Determine the (X, Y) coordinate at the center of the cell enclosing the given text.  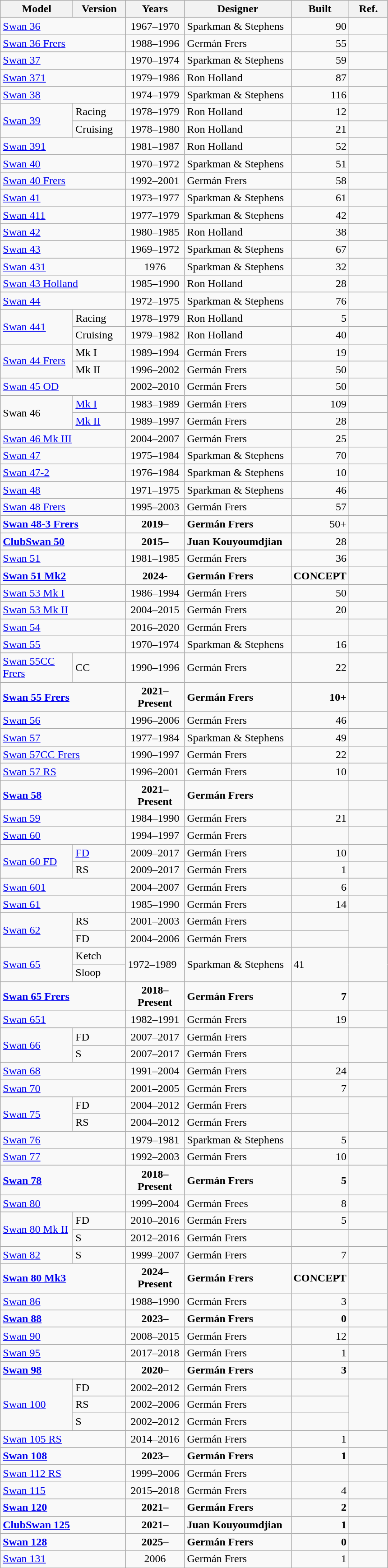
Swan 36 Frers (63, 43)
1996–2001 (155, 772)
2025– (155, 1542)
Swan 53 Mk I (63, 593)
Swan 601 (63, 887)
Swan 80 Mk3 (63, 1278)
1981–1987 (155, 146)
Swan 95 (63, 1353)
Swan 80 (63, 1203)
Swan 88 (63, 1318)
Swan 39 (37, 120)
2012–2016 (155, 1238)
1996–2006 (155, 720)
2019– (155, 524)
2001–2003 (155, 921)
4 (320, 1490)
Swan 131 (63, 1559)
Swan 40 Frers (63, 180)
116 (320, 95)
Swan 45 OD (63, 387)
1996–2002 (155, 370)
ClubSwan 50 (63, 541)
1977–1984 (155, 737)
2017–2018 (155, 1353)
1999–2006 (155, 1473)
Swan 76 (63, 1140)
Swan 51 Mk2 (63, 576)
20 (320, 610)
1972–1989 (155, 964)
2004–2015 (155, 610)
Swan 112 RS (63, 1473)
Swan 55CC Frers (37, 668)
1975–1984 (155, 455)
6 (320, 887)
70 (320, 455)
Swan 44 Frers (37, 361)
50+ (320, 524)
1978–1980 (155, 129)
Germán Frees (238, 1203)
2014–2016 (155, 1439)
Swan 55 (63, 644)
Sloop (99, 973)
2008–2015 (155, 1336)
Swan 57CC Frers (63, 754)
Swan 100 (37, 1405)
52 (320, 146)
Swan 44 (63, 301)
1981–1985 (155, 559)
Swan 61 (63, 904)
Swan 41 (63, 198)
Swan 441 (37, 327)
40 (320, 335)
Swan 75 (37, 1114)
Ref. (368, 9)
Swan 77 (63, 1157)
Swan 46 (37, 412)
1980–1985 (155, 232)
Swan 68 (63, 1071)
25 (320, 438)
1977–1979 (155, 215)
2001–2005 (155, 1088)
Model (37, 9)
76 (320, 301)
Swan 66 (37, 1045)
1967–1970 (155, 26)
Swan 48-3 Frers (63, 524)
1979–1982 (155, 335)
36 (320, 559)
90 (320, 26)
2010–2016 (155, 1221)
61 (320, 198)
14 (320, 904)
Swan 82 (37, 1255)
CC (99, 668)
Swan 80 Mk II (37, 1229)
1971–1975 (155, 490)
24 (320, 1071)
1972–1975 (155, 301)
1989–1997 (155, 421)
58 (320, 180)
Swan 48 Frers (63, 507)
Swan 105 RS (63, 1439)
Swan 411 (63, 215)
Swan 62 (37, 930)
1976 (155, 267)
10+ (320, 697)
Swan 40 (63, 163)
Swan 65 (37, 964)
1976–1984 (155, 472)
1970–1972 (155, 163)
Swan 58 (63, 795)
1983–1989 (155, 404)
1992–2001 (155, 180)
Swan 86 (63, 1301)
8 (320, 1203)
1990–1997 (155, 754)
38 (320, 232)
Swan 38 (63, 95)
Swan 57 RS (63, 772)
Swan 55 Frers (63, 697)
2 (320, 1508)
ClubSwan 125 (63, 1525)
2020– (155, 1370)
Swan 115 (63, 1490)
1974–1979 (155, 95)
16 (320, 644)
Swan 90 (63, 1336)
Version (99, 9)
1999–2004 (155, 1203)
1992–2003 (155, 1157)
1979–1986 (155, 78)
41 (320, 964)
2024- (155, 576)
51 (320, 163)
1979–1981 (155, 1140)
57 (320, 507)
Built (320, 9)
Swan 651 (63, 1019)
2004–2006 (155, 939)
Swan 57 (63, 737)
Swan 128 (63, 1542)
32 (320, 267)
55 (320, 43)
2024–Present (155, 1278)
1969–1972 (155, 250)
2015– (155, 541)
Swan 48 (63, 490)
Swan 98 (63, 1370)
Swan 70 (63, 1088)
Swan 43 Holland (63, 284)
2016–2020 (155, 627)
1991–2004 (155, 1071)
Swan 371 (63, 78)
42 (320, 215)
Ketch (99, 956)
Swan 60 (63, 836)
Swan 56 (63, 720)
Designer (238, 9)
109 (320, 404)
87 (320, 78)
Years (155, 9)
2006 (155, 1559)
Swan 46 Mk III (63, 438)
Swan 37 (63, 60)
Swan 391 (63, 146)
Swan 43 (63, 250)
Swan 54 (63, 627)
1982–1991 (155, 1019)
1990–1996 (155, 668)
2002–2006 (155, 1405)
1995–2003 (155, 507)
1988–1990 (155, 1301)
Swan 431 (63, 267)
1994–1997 (155, 836)
67 (320, 250)
Swan 51 (63, 559)
1986–1994 (155, 593)
Swan 47-2 (63, 472)
Swan 59 (63, 819)
Swan 60 FD (37, 861)
1989–1994 (155, 352)
2015–2018 (155, 1490)
59 (320, 60)
Swan 120 (63, 1508)
Swan 78 (63, 1180)
2002–2010 (155, 387)
Swan 53 Mk II (63, 610)
Swan 65 Frers (63, 996)
1988–1996 (155, 43)
Swan 108 (63, 1456)
1973–1977 (155, 198)
1984–1990 (155, 819)
Swan 42 (63, 232)
1999–2007 (155, 1255)
Swan 47 (63, 455)
49 (320, 737)
Swan 36 (63, 26)
